From the cell containing the given text, extract its center point as [X, Y] coordinate. 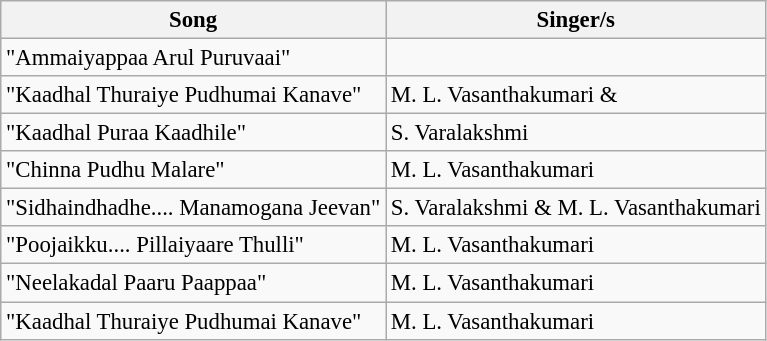
"Chinna Pudhu Malare" [194, 170]
S. Varalakshmi & M. L. Vasanthakumari [576, 208]
"Sidhaindhadhe.... Manamogana Jeevan" [194, 208]
Singer/s [576, 20]
"Neelakadal Paaru Paappaa" [194, 283]
"Ammaiyappaa Arul Puruvaai" [194, 58]
Song [194, 20]
S. Varalakshmi [576, 133]
"Kaadhal Puraa Kaadhile" [194, 133]
"Poojaikku.... Pillaiyaare Thulli" [194, 245]
M. L. Vasanthakumari & [576, 95]
